Detect which cell encompasses the target text, then output its [x, y] center coordinate. 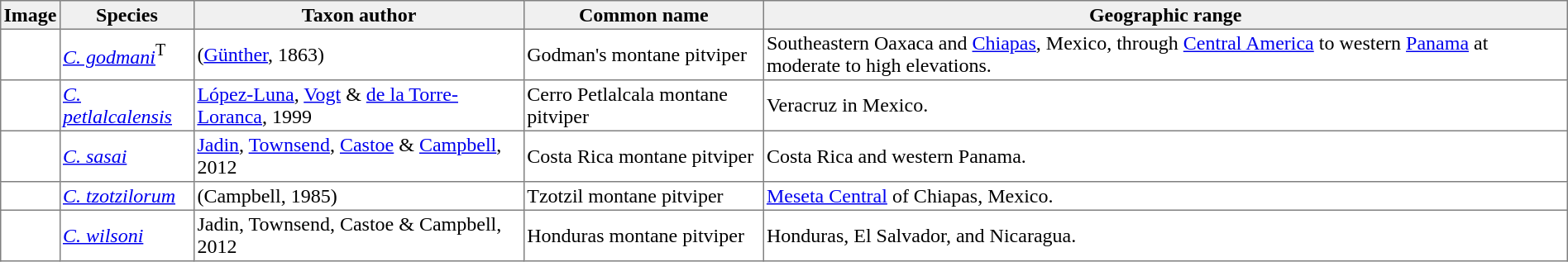
C. tzotzilorum [127, 196]
Southeastern Oaxaca and Chiapas, Mexico, through Central America to western Panama at moderate to high elevations. [1165, 55]
C. sasai [127, 156]
Taxon author [359, 15]
(Günther, 1863) [359, 55]
Geographic range [1165, 15]
Costa Rica montane pitviper [644, 156]
(Campbell, 1985) [359, 196]
Image [30, 15]
C. wilsoni [127, 236]
Meseta Central of Chiapas, Mexico. [1165, 196]
Species [127, 15]
Veracruz in Mexico. [1165, 106]
Honduras montane pitviper [644, 236]
Honduras, El Salvador, and Nicaragua. [1165, 236]
Tzotzil montane pitviper [644, 196]
Godman's montane pitviper [644, 55]
Cerro Petlalcala montane pitviper [644, 106]
C. godmaniT [127, 55]
C. petlalcalensis [127, 106]
López-Luna, Vogt & de la Torre-Loranca, 1999 [359, 106]
Common name [644, 15]
Costa Rica and western Panama. [1165, 156]
